Detect which cell encompasses the target text, then output its (X, Y) center coordinate. 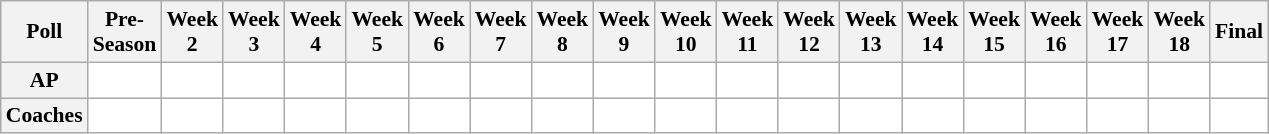
Week2 (192, 32)
Coaches (44, 116)
Week15 (994, 32)
Week11 (748, 32)
Pre-Season (125, 32)
Poll (44, 32)
Week18 (1179, 32)
Week16 (1056, 32)
Week4 (316, 32)
Week3 (254, 32)
Week10 (686, 32)
Week17 (1118, 32)
Week8 (562, 32)
Week13 (871, 32)
Week6 (439, 32)
Week12 (809, 32)
Week7 (501, 32)
Week9 (624, 32)
Week5 (377, 32)
Final (1239, 32)
Week14 (933, 32)
AP (44, 80)
